Search for the cell housing the specified text and yield its (x, y) center coordinate. 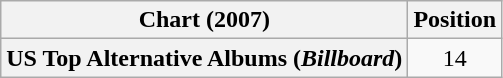
14 (455, 58)
Chart (2007) (204, 20)
US Top Alternative Albums (Billboard) (204, 58)
Position (455, 20)
